Detect which cell encompasses the target text, then output its (x, y) center coordinate. 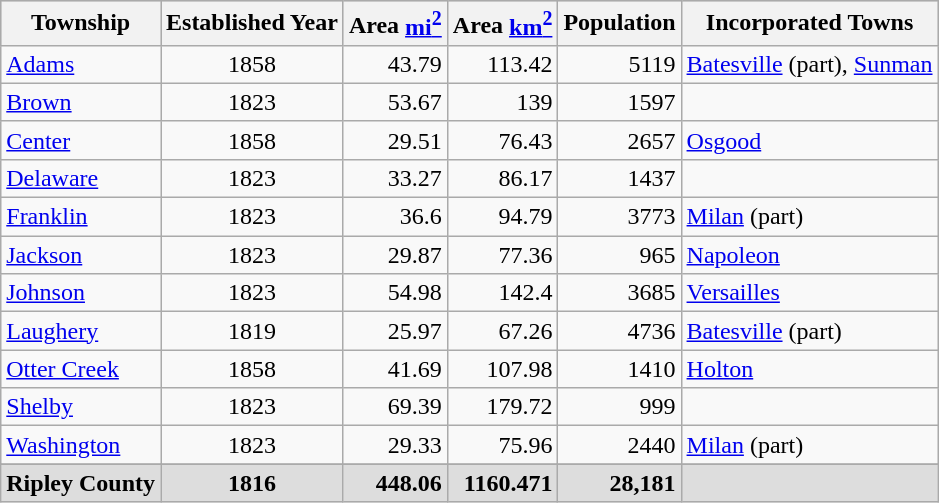
Franklin (81, 217)
Laughery (81, 331)
Established Year (252, 24)
67.26 (502, 331)
Adams (81, 64)
Osgood (810, 140)
3685 (620, 293)
Area mi2 (395, 24)
25.97 (395, 331)
76.43 (502, 140)
2657 (620, 140)
1437 (620, 178)
77.36 (502, 255)
29.33 (395, 445)
36.6 (395, 217)
Incorporated Towns (810, 24)
Center (81, 140)
139 (502, 102)
1597 (620, 102)
965 (620, 255)
Population (620, 24)
54.98 (395, 293)
1819 (252, 331)
2440 (620, 445)
107.98 (502, 369)
75.96 (502, 445)
28,181 (620, 483)
94.79 (502, 217)
1816 (252, 483)
Batesville (part) (810, 331)
Delaware (81, 178)
3773 (620, 217)
1160.471 (502, 483)
53.67 (395, 102)
Johnson (81, 293)
41.69 (395, 369)
Versailles (810, 293)
Township (81, 24)
Washington (81, 445)
Brown (81, 102)
999 (620, 407)
69.39 (395, 407)
4736 (620, 331)
29.87 (395, 255)
142.4 (502, 293)
Ripley County (81, 483)
113.42 (502, 64)
Shelby (81, 407)
Holton (810, 369)
43.79 (395, 64)
1410 (620, 369)
Otter Creek (81, 369)
448.06 (395, 483)
86.17 (502, 178)
33.27 (395, 178)
Napoleon (810, 255)
5119 (620, 64)
Batesville (part), Sunman (810, 64)
Area km2 (502, 24)
Jackson (81, 255)
29.51 (395, 140)
179.72 (502, 407)
